Capture the cell that displays the provided text and extract its (X, Y) central coordinate. 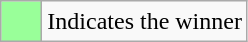
Indicates the winner (145, 22)
